Identify which cell holds the provided text, then report its (x, y) central coordinate. 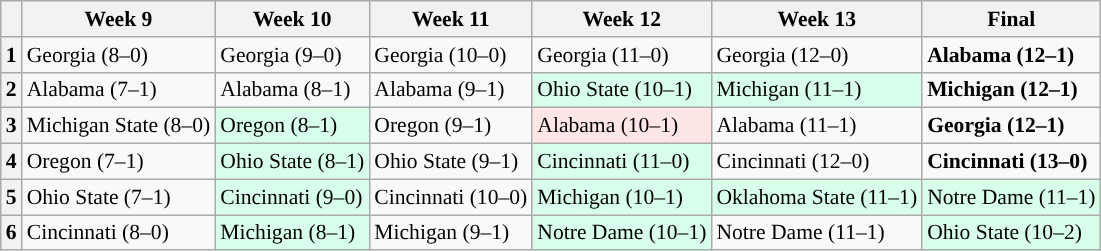
Week 11 (450, 19)
Michigan (9–1) (450, 233)
Michigan (12–1) (1011, 90)
Oregon (7–1) (119, 162)
Cincinnati (10–0) (450, 197)
Oklahoma State (11–1) (816, 197)
Week 9 (119, 19)
Georgia (12–0) (816, 55)
Ohio State (10–2) (1011, 233)
Michigan (10–1) (622, 197)
Alabama (12–1) (1011, 55)
Alabama (10–1) (622, 126)
5 (12, 197)
Week 12 (622, 19)
Michigan (11–1) (816, 90)
1 (12, 55)
Michigan (8–1) (292, 233)
2 (12, 90)
Ohio State (7–1) (119, 197)
Georgia (12–1) (1011, 126)
Georgia (9–0) (292, 55)
Cincinnati (11–0) (622, 162)
Week 10 (292, 19)
Notre Dame (10–1) (622, 233)
Alabama (9–1) (450, 90)
3 (12, 126)
Cincinnati (9–0) (292, 197)
Cincinnati (8–0) (119, 233)
Georgia (10–0) (450, 55)
Michigan State (8–0) (119, 126)
Final (1011, 19)
Alabama (7–1) (119, 90)
Oregon (8–1) (292, 126)
Week 13 (816, 19)
Oregon (9–1) (450, 126)
Georgia (8–0) (119, 55)
6 (12, 233)
Cincinnati (12–0) (816, 162)
Alabama (8–1) (292, 90)
4 (12, 162)
Ohio State (9–1) (450, 162)
Alabama (11–1) (816, 126)
Ohio State (8–1) (292, 162)
Georgia (11–0) (622, 55)
Cincinnati (13–0) (1011, 162)
Ohio State (10–1) (622, 90)
